Return the (x, y) coordinate for the center point of the cell that contains the specified text.  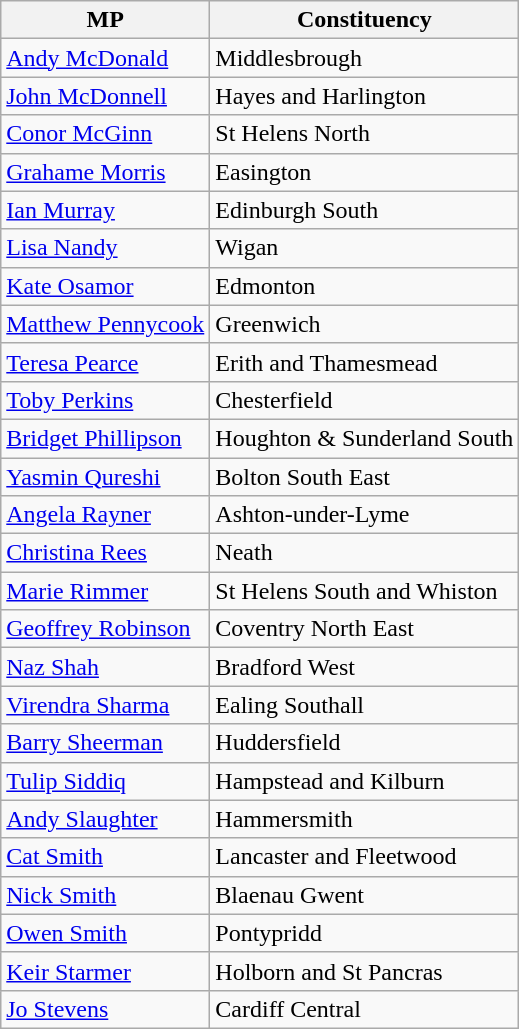
Virendra Sharma (106, 705)
Owen Smith (106, 933)
Chesterfield (364, 400)
Geoffrey Robinson (106, 629)
Cat Smith (106, 857)
Easington (364, 172)
Greenwich (364, 324)
Wigan (364, 248)
Matthew Pennycook (106, 324)
St Helens North (364, 134)
Hammersmith (364, 819)
Holborn and St Pancras (364, 971)
Tulip Siddiq (106, 781)
Christina Rees (106, 553)
Bradford West (364, 667)
Pontypridd (364, 933)
Cardiff Central (364, 1009)
Marie Rimmer (106, 591)
Ian Murray (106, 210)
Toby Perkins (106, 400)
Bolton South East (364, 477)
Ealing Southall (364, 705)
Teresa Pearce (106, 362)
Conor McGinn (106, 134)
Hampstead and Kilburn (364, 781)
Andy Slaughter (106, 819)
Bridget Phillipson (106, 438)
Neath (364, 553)
Hayes and Harlington (364, 96)
Coventry North East (364, 629)
Nick Smith (106, 895)
Barry Sheerman (106, 743)
MP (106, 20)
Middlesbrough (364, 58)
Huddersfield (364, 743)
Yasmin Qureshi (106, 477)
Angela Rayner (106, 515)
St Helens South and Whiston (364, 591)
Blaenau Gwent (364, 895)
Constituency (364, 20)
Naz Shah (106, 667)
Edmonton (364, 286)
Edinburgh South (364, 210)
Houghton & Sunderland South (364, 438)
Andy McDonald (106, 58)
Lisa Nandy (106, 248)
Keir Starmer (106, 971)
Jo Stevens (106, 1009)
Erith and Thamesmead (364, 362)
Grahame Morris (106, 172)
John McDonnell (106, 96)
Ashton-under-Lyme (364, 515)
Kate Osamor (106, 286)
Lancaster and Fleetwood (364, 857)
